Search for the cell housing the specified text and yield its (X, Y) center coordinate. 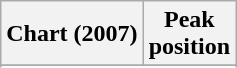
Chart (2007) (72, 34)
Peakposition (189, 34)
